Find where the given text appears and provide that cell's center as [X, Y] coordinate. 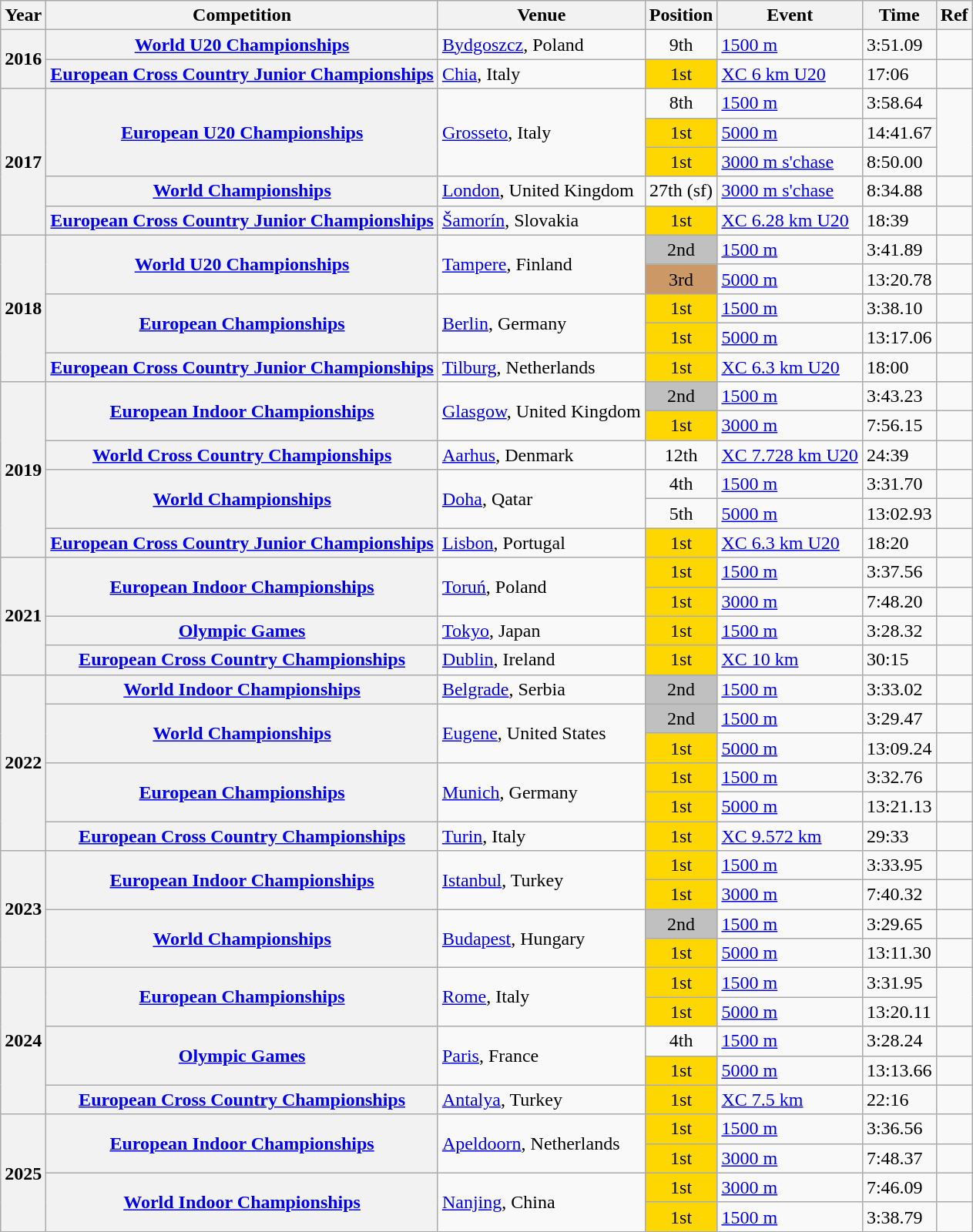
29:33 [899, 835]
London, United Kingdom [541, 191]
Toruń, Poland [541, 587]
2024 [23, 1041]
30:15 [899, 660]
14:41.67 [899, 132]
European U20 Championships [242, 132]
Year [23, 15]
2021 [23, 616]
Istanbul, Turkey [541, 880]
XC 7.5 km [790, 1100]
3:37.56 [899, 572]
13:21.13 [899, 806]
7:48.20 [899, 601]
Eugene, United States [541, 733]
World Cross Country Championships [242, 455]
3:29.47 [899, 718]
Nanjing, China [541, 1202]
3:28.32 [899, 631]
XC 7.728 km U20 [790, 455]
8:50.00 [899, 162]
Budapest, Hungary [541, 939]
Ref [954, 15]
3:28.24 [899, 1041]
3:29.65 [899, 924]
Glasgow, United Kingdom [541, 411]
XC 6.28 km U20 [790, 220]
3:38.10 [899, 308]
Dublin, Ireland [541, 660]
3:58.64 [899, 103]
Grosseto, Italy [541, 132]
13:17.06 [899, 337]
7:56.15 [899, 426]
13:13.66 [899, 1070]
2019 [23, 470]
3:43.23 [899, 397]
7:40.32 [899, 895]
8:34.88 [899, 191]
2018 [23, 308]
Belgrade, Serbia [541, 689]
Aarhus, Denmark [541, 455]
XC 9.572 km [790, 835]
17:06 [899, 74]
Munich, Germany [541, 792]
XC 10 km [790, 660]
13:09.24 [899, 748]
18:00 [899, 367]
Tokyo, Japan [541, 631]
Apeldoorn, Netherlands [541, 1143]
3:33.95 [899, 865]
9th [681, 45]
2017 [23, 162]
Venue [541, 15]
13:11.30 [899, 953]
7:48.37 [899, 1158]
XC 6 km U20 [790, 74]
3rd [681, 279]
8th [681, 103]
3:32.76 [899, 777]
13:02.93 [899, 514]
3:31.95 [899, 983]
22:16 [899, 1100]
Turin, Italy [541, 835]
Chia, Italy [541, 74]
Time [899, 15]
18:20 [899, 543]
Lisbon, Portugal [541, 543]
3:36.56 [899, 1129]
Event [790, 15]
Competition [242, 15]
2023 [23, 909]
24:39 [899, 455]
Antalya, Turkey [541, 1100]
Tampere, Finland [541, 264]
5th [681, 514]
Šamorín, Slovakia [541, 220]
13:20.78 [899, 279]
2025 [23, 1173]
Bydgoszcz, Poland [541, 45]
18:39 [899, 220]
2022 [23, 762]
12th [681, 455]
Position [681, 15]
2016 [23, 59]
Berlin, Germany [541, 323]
3:51.09 [899, 45]
3:33.02 [899, 689]
3:31.70 [899, 484]
13:20.11 [899, 1012]
Paris, France [541, 1056]
Doha, Qatar [541, 499]
3:41.89 [899, 249]
3:38.79 [899, 1217]
27th (sf) [681, 191]
7:46.09 [899, 1187]
Tilburg, Netherlands [541, 367]
Rome, Italy [541, 997]
